Determine the (X, Y) coordinate at the center of the cell enclosing the given text.  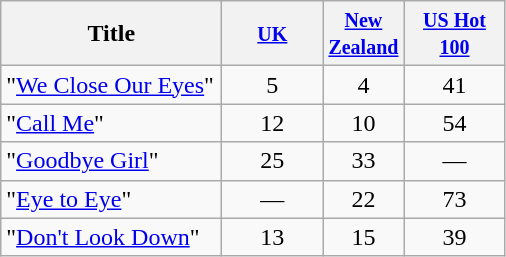
New Zealand (364, 34)
12 (272, 123)
25 (272, 161)
39 (454, 237)
"Goodbye Girl" (112, 161)
5 (272, 85)
73 (454, 199)
13 (272, 237)
22 (364, 199)
10 (364, 123)
15 (364, 237)
54 (454, 123)
"Don't Look Down" (112, 237)
41 (454, 85)
4 (364, 85)
"We Close Our Eyes" (112, 85)
UK (272, 34)
"Eye to Eye" (112, 199)
Title (112, 34)
"Call Me" (112, 123)
33 (364, 161)
US Hot 100 (454, 34)
